Pinpoint the cell where the given text exists, returning its [X, Y] midpoint coordinate. 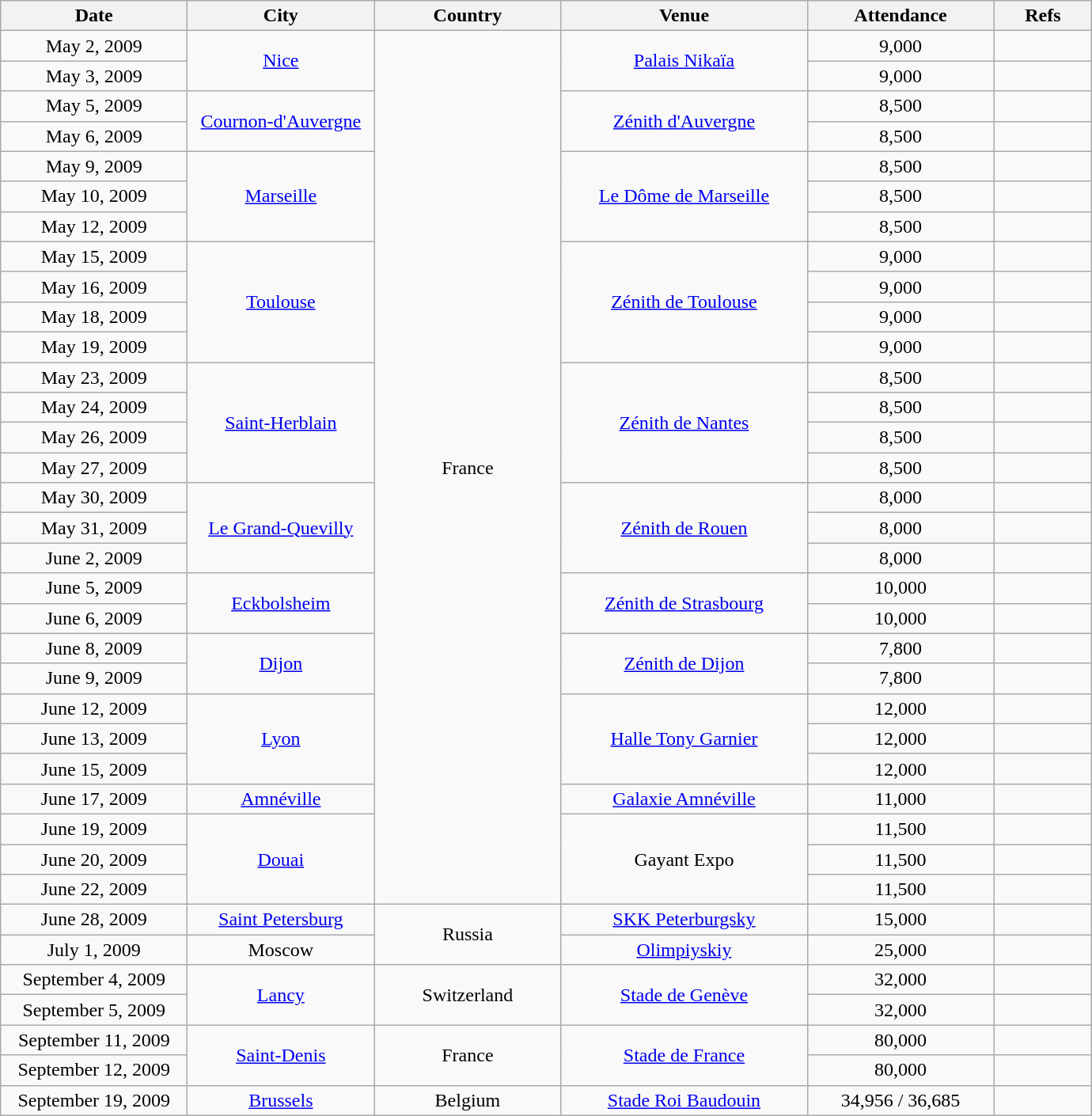
June 19, 2009 [94, 829]
Halle Tony Garnier [684, 738]
September 12, 2009 [94, 1070]
May 16, 2009 [94, 287]
June 9, 2009 [94, 678]
September 5, 2009 [94, 1010]
June 12, 2009 [94, 708]
September 4, 2009 [94, 980]
Brussels [281, 1100]
25,000 [901, 950]
Cournon-d'Auvergne [281, 121]
Venue [684, 16]
Eckbolsheim [281, 603]
June 8, 2009 [94, 648]
Stade de Genève [684, 995]
Le Dôme de Marseille [684, 196]
SKK Peterburgsky [684, 920]
Saint-Herblain [281, 423]
Lyon [281, 738]
May 23, 2009 [94, 378]
May 19, 2009 [94, 347]
Dijon [281, 663]
City [281, 16]
Stade de France [684, 1055]
May 9, 2009 [94, 166]
Marseille [281, 196]
May 2, 2009 [94, 46]
May 18, 2009 [94, 317]
September 19, 2009 [94, 1100]
Zénith de Rouen [684, 528]
Stade Roi Baudouin [684, 1100]
May 27, 2009 [94, 468]
Saint Petersburg [281, 920]
Douai [281, 859]
June 28, 2009 [94, 920]
Le Grand-Quevilly [281, 528]
Russia [468, 935]
15,000 [901, 920]
Toulouse [281, 302]
34,956 / 36,685 [901, 1100]
June 13, 2009 [94, 738]
September 11, 2009 [94, 1040]
May 5, 2009 [94, 106]
Refs [1043, 16]
June 15, 2009 [94, 769]
May 10, 2009 [94, 196]
May 30, 2009 [94, 498]
May 3, 2009 [94, 76]
May 26, 2009 [94, 438]
Zénith d'Auvergne [684, 121]
Zénith de Toulouse [684, 302]
Country [468, 16]
May 24, 2009 [94, 408]
Moscow [281, 950]
Attendance [901, 16]
Saint-Denis [281, 1055]
Switzerland [468, 995]
Palais Nikaïa [684, 61]
June 17, 2009 [94, 799]
June 6, 2009 [94, 618]
11,000 [901, 799]
Zénith de Nantes [684, 423]
Amnéville [281, 799]
Zénith de Strasbourg [684, 603]
May 12, 2009 [94, 226]
June 5, 2009 [94, 588]
Belgium [468, 1100]
Lancy [281, 995]
June 2, 2009 [94, 558]
Zénith de Dijon [684, 663]
May 15, 2009 [94, 256]
Gayant Expo [684, 859]
June 22, 2009 [94, 890]
May 31, 2009 [94, 528]
Galaxie Amnéville [684, 799]
Nice [281, 61]
Date [94, 16]
May 6, 2009 [94, 136]
Olimpiyskiy [684, 950]
June 20, 2009 [94, 859]
July 1, 2009 [94, 950]
